Return the [x, y] coordinate for the center point of the cell that contains the specified text.  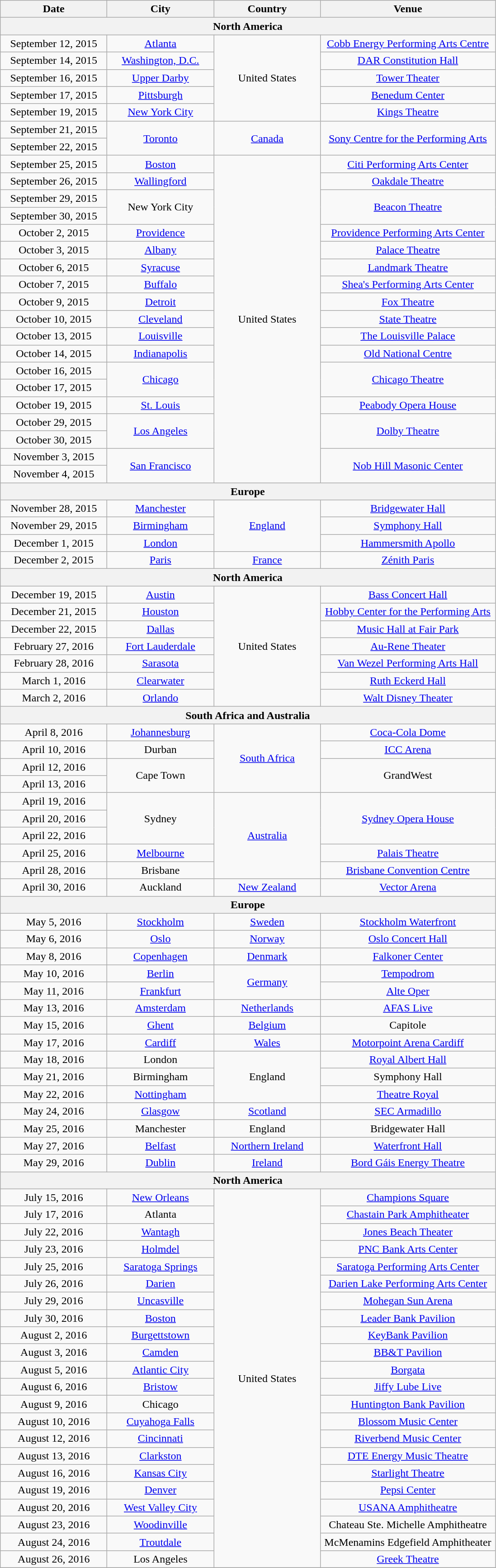
Uncasville [161, 1301]
Saratoga Performing Arts Center [408, 1266]
Shea's Performing Arts Center [408, 285]
Coca-Cola Dome [408, 732]
Providence [161, 233]
City [161, 9]
Chastain Park Amphitheater [408, 1215]
May 15, 2016 [54, 1025]
September 21, 2015 [54, 129]
Upper Darby [161, 78]
State Theatre [408, 319]
South Africa [267, 758]
Blossom Music Center [408, 1421]
February 27, 2016 [54, 646]
October 2, 2015 [54, 233]
August 16, 2016 [54, 1473]
Camden [161, 1353]
Washington, D.C. [161, 61]
Tower Theater [408, 78]
New Orleans [161, 1197]
May 29, 2016 [54, 1163]
May 10, 2016 [54, 973]
Landmark Theatre [408, 267]
Denver [161, 1490]
November 4, 2015 [54, 474]
October 30, 2015 [54, 439]
Providence Performing Arts Center [408, 233]
Cardiff [161, 1042]
Copenhagen [161, 956]
Norway [267, 939]
Clearwater [161, 681]
Sony Centre for the Performing Arts [408, 138]
December 1, 2015 [54, 543]
Cincinnati [161, 1439]
Brisbane Convention Centre [408, 870]
May 13, 2016 [54, 1008]
April 13, 2016 [54, 784]
Burgettstown [161, 1335]
April 25, 2016 [54, 853]
Stockholm Waterfront [408, 922]
Leader Bank Pavilion [408, 1318]
Bristow [161, 1387]
The Louisville Palace [408, 336]
Buffalo [161, 285]
St. Louis [161, 405]
Sydney Opera House [408, 819]
Stockholm [161, 922]
May 22, 2016 [54, 1094]
October 6, 2015 [54, 267]
Belgium [267, 1025]
DTE Energy Music Theatre [408, 1456]
Falkoner Center [408, 956]
Ruth Eckerd Hall [408, 681]
September 16, 2015 [54, 78]
April 28, 2016 [54, 870]
Auckland [161, 887]
Woodinville [161, 1525]
Darien [161, 1283]
Cape Town [161, 776]
October 16, 2015 [54, 371]
Darien Lake Performing Arts Center [408, 1283]
Bass Concert Hall [408, 595]
Fort Lauderdale [161, 646]
Date [54, 9]
Dublin [161, 1163]
Walt Disney Theater [408, 698]
September 29, 2015 [54, 198]
May 25, 2016 [54, 1129]
DAR Constitution Hall [408, 61]
November 28, 2015 [54, 509]
PNC Bank Arts Center [408, 1249]
Starlight Theatre [408, 1473]
Citi Performing Arts Center [408, 164]
May 11, 2016 [54, 991]
Brisbane [161, 870]
BB&T Pavilion [408, 1353]
Chicago Theatre [408, 379]
November 3, 2015 [54, 457]
Orlando [161, 698]
Champions Square [408, 1197]
October 29, 2015 [54, 422]
ICC Arena [408, 749]
Au-Rene Theater [408, 646]
Borgata [408, 1370]
May 17, 2016 [54, 1042]
Netherlands [267, 1008]
October 10, 2015 [54, 319]
July 23, 2016 [54, 1249]
Canada [267, 138]
September 22, 2015 [54, 147]
August 9, 2016 [54, 1404]
Hammersmith Apollo [408, 543]
Music Hall at Fair Park [408, 629]
May 27, 2016 [54, 1146]
Troutdale [161, 1542]
August 12, 2016 [54, 1439]
December 2, 2015 [54, 560]
Saratoga Springs [161, 1266]
Theatre Royal [408, 1094]
Sydney [161, 819]
New Zealand [267, 887]
December 19, 2015 [54, 595]
Detroit [161, 302]
Amsterdam [161, 1008]
Wallingford [161, 181]
May 6, 2016 [54, 939]
March 2, 2016 [54, 698]
March 1, 2016 [54, 681]
Pepsi Center [408, 1490]
Nottingham [161, 1094]
July 25, 2016 [54, 1266]
August 3, 2016 [54, 1353]
April 22, 2016 [54, 836]
October 19, 2015 [54, 405]
Benedum Center [408, 95]
South Africa and Australia [248, 715]
Frankfurt [161, 991]
Johannesburg [161, 732]
April 8, 2016 [54, 732]
August 19, 2016 [54, 1490]
USANA Amphitheatre [408, 1507]
August 6, 2016 [54, 1387]
August 13, 2016 [54, 1456]
April 30, 2016 [54, 887]
GrandWest [408, 776]
Peabody Opera House [408, 405]
Austin [161, 595]
Beacon Theatre [408, 207]
Scotland [267, 1111]
Huntington Bank Pavilion [408, 1404]
July 22, 2016 [54, 1232]
August 26, 2016 [54, 1559]
August 20, 2016 [54, 1507]
October 3, 2015 [54, 250]
Wales [267, 1042]
Alte Oper [408, 991]
Wantagh [161, 1232]
Van Wezel Performing Arts Hall [408, 663]
December 21, 2015 [54, 612]
Cuyahoga Falls [161, 1421]
Mohegan Sun Arena [408, 1301]
August 24, 2016 [54, 1542]
May 18, 2016 [54, 1060]
May 21, 2016 [54, 1077]
Northern Ireland [267, 1146]
October 14, 2015 [54, 353]
Ireland [267, 1163]
Cleveland [161, 319]
Sarasota [161, 663]
Kansas City [161, 1473]
Nob Hill Masonic Center [408, 465]
August 23, 2016 [54, 1525]
April 19, 2016 [54, 801]
Fox Theatre [408, 302]
May 8, 2016 [54, 956]
Paris [161, 560]
Riverbend Music Center [408, 1439]
September 25, 2015 [54, 164]
Oslo [161, 939]
Oakdale Theatre [408, 181]
Durban [161, 749]
Indianapolis [161, 353]
Greek Theatre [408, 1559]
Palais Theatre [408, 853]
Old National Centre [408, 353]
AFAS Live [408, 1008]
Oslo Concert Hall [408, 939]
Bord Gáis Energy Theatre [408, 1163]
West Valley City [161, 1507]
SEC Armadillo [408, 1111]
McMenamins Edgefield Amphitheater [408, 1542]
April 10, 2016 [54, 749]
KeyBank Pavilion [408, 1335]
February 28, 2016 [54, 663]
Hobby Center for the Performing Arts [408, 612]
Vector Arena [408, 887]
July 30, 2016 [54, 1318]
Clarkston [161, 1456]
France [267, 560]
Syracuse [161, 267]
Cobb Energy Performing Arts Centre [408, 43]
July 17, 2016 [54, 1215]
Venue [408, 9]
September 12, 2015 [54, 43]
Jones Beach Theater [408, 1232]
Tempodrom [408, 973]
Germany [267, 982]
Melbourne [161, 853]
Kings Theatre [408, 112]
Zénith Paris [408, 560]
Atlantic City [161, 1370]
Palace Theatre [408, 250]
Royal Albert Hall [408, 1060]
Chateau Ste. Michelle Amphitheatre [408, 1525]
August 2, 2016 [54, 1335]
Motorpoint Arena Cardiff [408, 1042]
Louisville [161, 336]
August 5, 2016 [54, 1370]
Houston [161, 612]
October 17, 2015 [54, 388]
Toronto [161, 138]
Dolby Theatre [408, 431]
April 12, 2016 [54, 767]
July 29, 2016 [54, 1301]
Glasgow [161, 1111]
July 26, 2016 [54, 1283]
Capitole [408, 1025]
Belfast [161, 1146]
October 7, 2015 [54, 285]
May 5, 2016 [54, 922]
October 13, 2015 [54, 336]
Ghent [161, 1025]
July 15, 2016 [54, 1197]
August 10, 2016 [54, 1421]
Sweden [267, 922]
Holmdel [161, 1249]
Denmark [267, 956]
September 14, 2015 [54, 61]
April 20, 2016 [54, 819]
Pittsburgh [161, 95]
Albany [161, 250]
May 24, 2016 [54, 1111]
December 22, 2015 [54, 629]
Jiffy Lube Live [408, 1387]
Country [267, 9]
Dallas [161, 629]
September 26, 2015 [54, 181]
October 9, 2015 [54, 302]
September 17, 2015 [54, 95]
September 30, 2015 [54, 216]
September 19, 2015 [54, 112]
San Francisco [161, 465]
Waterfront Hall [408, 1146]
Australia [267, 836]
November 29, 2015 [54, 526]
Berlin [161, 973]
